Search for the cell housing the specified text and yield its [X, Y] center coordinate. 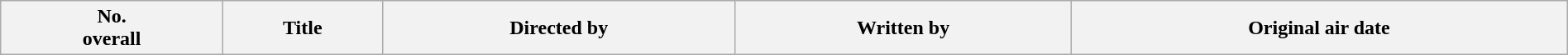
Written by [903, 28]
Original air date [1320, 28]
No.overall [112, 28]
Title [303, 28]
Directed by [559, 28]
